Scan for the cell matching the given text and deliver its [X, Y] coordinate at center. 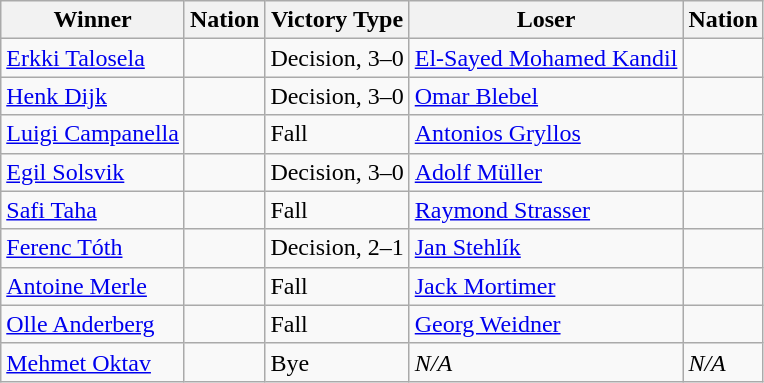
Decision, 2–1 [337, 248]
Bye [337, 362]
Antoine Merle [93, 286]
Henk Dijk [93, 96]
Jack Mortimer [546, 286]
Olle Anderberg [93, 324]
Safi Taha [93, 210]
Luigi Campanella [93, 134]
Adolf Müller [546, 172]
Winner [93, 20]
Erkki Talosela [93, 58]
Mehmet Oktav [93, 362]
Loser [546, 20]
Georg Weidner [546, 324]
Egil Solsvik [93, 172]
El-Sayed Mohamed Kandil [546, 58]
Antonios Gryllos [546, 134]
Omar Blebel [546, 96]
Victory Type [337, 20]
Ferenc Tóth [93, 248]
Raymond Strasser [546, 210]
Jan Stehlík [546, 248]
